Extract the [X, Y] coordinate from the center of the cell holding the provided text.  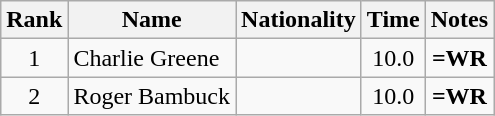
Rank [34, 20]
Name [152, 20]
Time [393, 20]
1 [34, 58]
Nationality [299, 20]
Charlie Greene [152, 58]
Roger Bambuck [152, 96]
2 [34, 96]
Notes [459, 20]
